Identify which cell holds the provided text, then report its [X, Y] central coordinate. 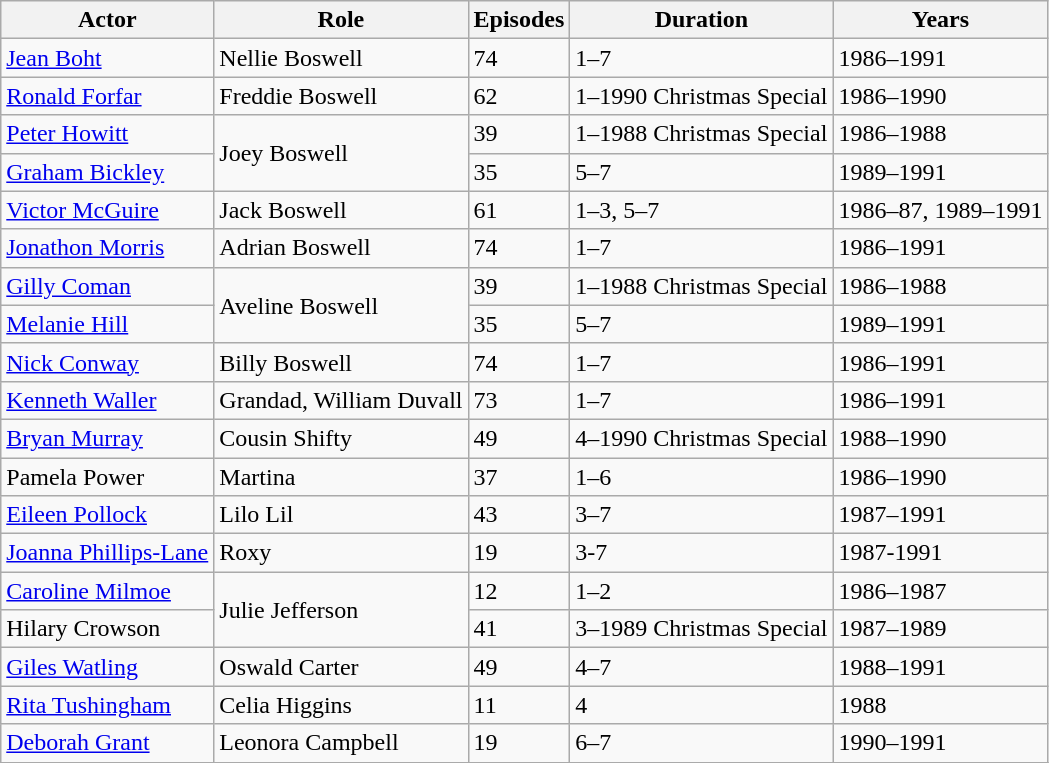
Hilary Crowson [108, 629]
1987-1991 [940, 553]
Deborah Grant [108, 743]
Jean Boht [108, 58]
Celia Higgins [341, 705]
1–6 [702, 477]
Peter Howitt [108, 134]
Adrian Boswell [341, 248]
Kenneth Waller [108, 400]
1988 [940, 705]
3–1989 Christmas Special [702, 629]
Grandad, William Duvall [341, 400]
11 [519, 705]
Freddie Boswell [341, 96]
Joey Boswell [341, 153]
61 [519, 210]
Duration [702, 20]
1988–1990 [940, 438]
41 [519, 629]
Graham Bickley [108, 172]
Nick Conway [108, 362]
Giles Watling [108, 667]
3-7 [702, 553]
Lilo Lil [341, 515]
Martina [341, 477]
6–7 [702, 743]
37 [519, 477]
43 [519, 515]
Leonora Campbell [341, 743]
73 [519, 400]
12 [519, 591]
1988–1991 [940, 667]
Jack Boswell [341, 210]
1986–1987 [940, 591]
Jonathon Morris [108, 248]
Melanie Hill [108, 324]
Gilly Coman [108, 286]
Oswald Carter [341, 667]
Joanna Phillips-Lane [108, 553]
62 [519, 96]
1987–1991 [940, 515]
Victor McGuire [108, 210]
Bryan Murray [108, 438]
Billy Boswell [341, 362]
1987–1989 [940, 629]
Nellie Boswell [341, 58]
Years [940, 20]
1990–1991 [940, 743]
Actor [108, 20]
Role [341, 20]
1–1990 Christmas Special [702, 96]
1–3, 5–7 [702, 210]
Aveline Boswell [341, 305]
Cousin Shifty [341, 438]
Caroline Milmoe [108, 591]
Rita Tushingham [108, 705]
4–1990 Christmas Special [702, 438]
Pamela Power [108, 477]
1–2 [702, 591]
Eileen Pollock [108, 515]
Roxy [341, 553]
3–7 [702, 515]
Julie Jefferson [341, 610]
4 [702, 705]
1986–87, 1989–1991 [940, 210]
Ronald Forfar [108, 96]
4–7 [702, 667]
Episodes [519, 20]
